Detect which cell encompasses the target text, then output its (X, Y) center coordinate. 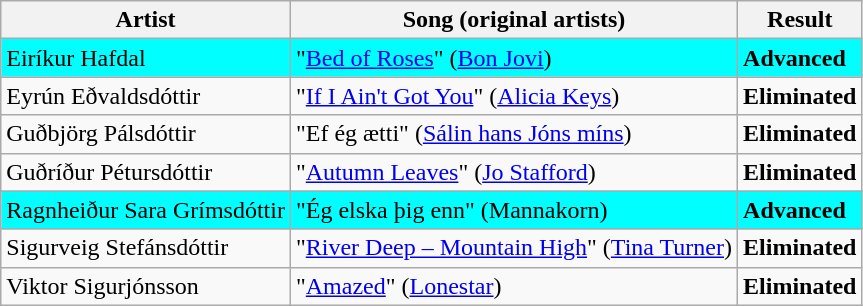
"Ef ég ætti" (Sálin hans Jóns míns) (514, 134)
Guðbjörg Pálsdóttir (146, 134)
Eiríkur Hafdal (146, 58)
"Bed of Roses" (Bon Jovi) (514, 58)
Eyrún Eðvaldsdóttir (146, 96)
Song (original artists) (514, 20)
Result (800, 20)
Artist (146, 20)
"Amazed" (Lonestar) (514, 286)
Viktor Sigurjónsson (146, 286)
Ragnheiður Sara Grímsdóttir (146, 210)
"River Deep – Mountain High" (Tina Turner) (514, 248)
Sigurveig Stefánsdóttir (146, 248)
Guðríður Pétursdóttir (146, 172)
"Ég elska þig enn" (Mannakorn) (514, 210)
"Autumn Leaves" (Jo Stafford) (514, 172)
"If I Ain't Got You" (Alicia Keys) (514, 96)
